Detect which cell encompasses the target text, then output its [X, Y] center coordinate. 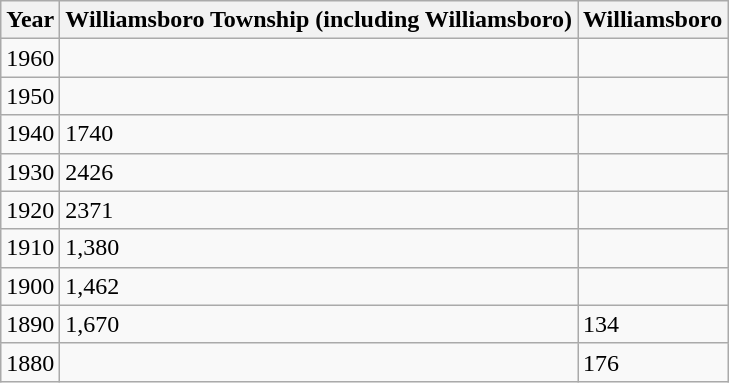
1900 [30, 286]
1960 [30, 58]
1890 [30, 324]
1950 [30, 96]
2371 [319, 210]
Williamsboro Township (including Williamsboro) [319, 20]
134 [653, 324]
1740 [319, 134]
1940 [30, 134]
1880 [30, 362]
2426 [319, 172]
Williamsboro [653, 20]
1910 [30, 248]
Year [30, 20]
176 [653, 362]
1,380 [319, 248]
1,462 [319, 286]
1920 [30, 210]
1930 [30, 172]
1,670 [319, 324]
